Scan for the cell matching the given text and deliver its [x, y] coordinate at center. 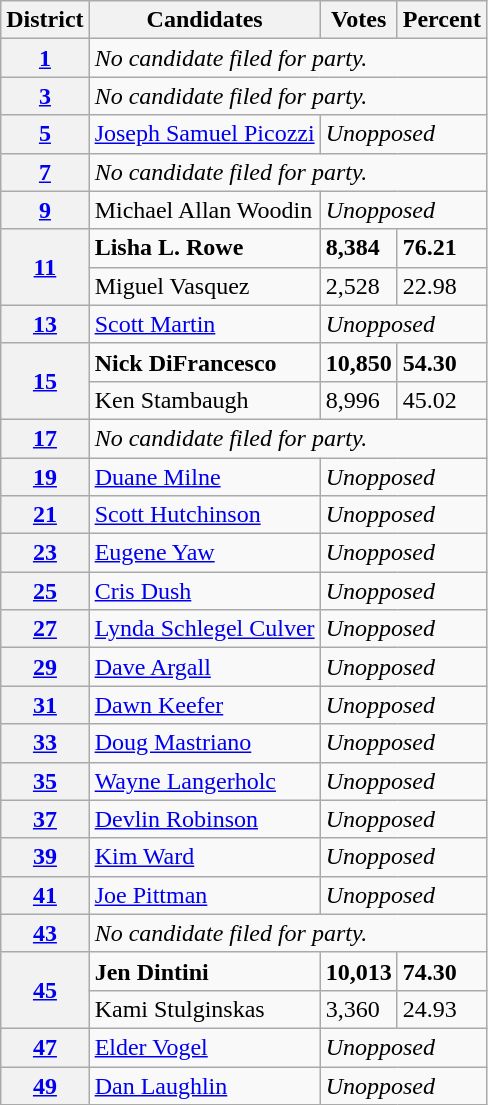
9 [45, 210]
Joseph Samuel Picozzi [204, 134]
15 [45, 381]
Nick DiFrancesco [204, 362]
22.98 [442, 286]
24.93 [442, 1009]
49 [45, 1085]
10,850 [358, 362]
Kami Stulginskas [204, 1009]
Jen Dintini [204, 971]
54.30 [442, 362]
31 [45, 705]
21 [45, 515]
Elder Vogel [204, 1047]
Dan Laughlin [204, 1085]
11 [45, 267]
Kim Ward [204, 857]
Wayne Langerholc [204, 781]
Votes [358, 20]
17 [45, 438]
41 [45, 895]
Dawn Keefer [204, 705]
3 [45, 96]
29 [45, 667]
27 [45, 629]
8,996 [358, 400]
Scott Martin [204, 324]
23 [45, 553]
Percent [442, 20]
10,013 [358, 971]
Cris Dush [204, 591]
35 [45, 781]
District [45, 20]
Ken Stambaugh [204, 400]
Duane Milne [204, 477]
Dave Argall [204, 667]
Joe Pittman [204, 895]
47 [45, 1047]
2,528 [358, 286]
43 [45, 933]
Lisha L. Rowe [204, 248]
13 [45, 324]
5 [45, 134]
Scott Hutchinson [204, 515]
7 [45, 172]
76.21 [442, 248]
Devlin Robinson [204, 819]
Lynda Schlegel Culver [204, 629]
3,360 [358, 1009]
45 [45, 990]
Doug Mastriano [204, 743]
74.30 [442, 971]
37 [45, 819]
Eugene Yaw [204, 553]
Michael Allan Woodin [204, 210]
25 [45, 591]
Candidates [204, 20]
45.02 [442, 400]
Miguel Vasquez [204, 286]
33 [45, 743]
39 [45, 857]
1 [45, 58]
19 [45, 477]
8,384 [358, 248]
